Find where the given text appears and provide that cell's center as (X, Y) coordinate. 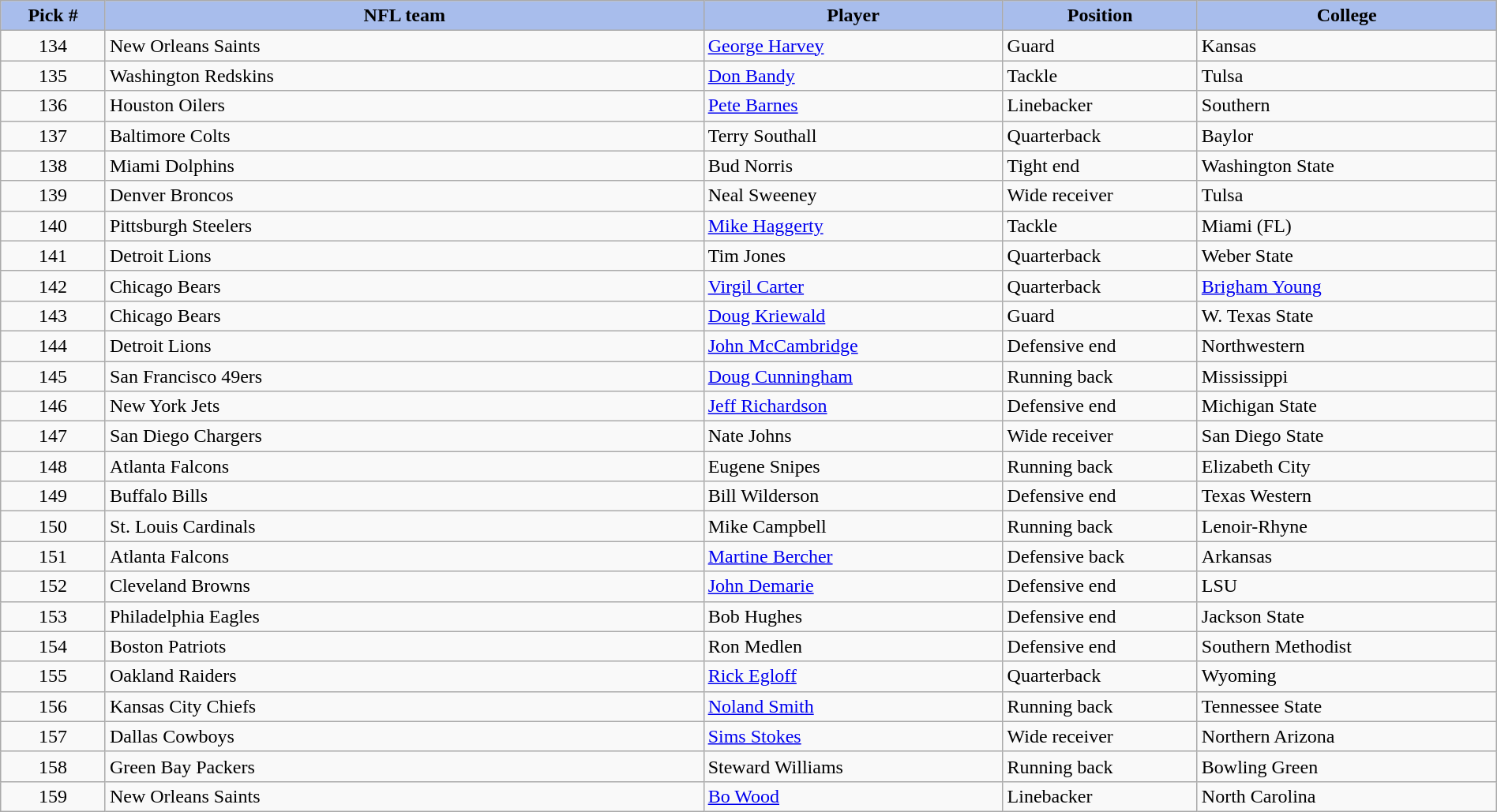
Noland Smith (853, 706)
134 (54, 46)
Position (1100, 16)
Sims Stokes (853, 736)
Tennessee State (1347, 706)
Arkansas (1347, 556)
John Demarie (853, 586)
152 (54, 586)
Rick Egloff (853, 676)
Jackson State (1347, 616)
Southern (1347, 106)
155 (54, 676)
148 (54, 466)
145 (54, 376)
Boston Patriots (404, 646)
Texas Western (1347, 496)
157 (54, 736)
Oakland Raiders (404, 676)
Bo Wood (853, 796)
Dallas Cowboys (404, 736)
Wyoming (1347, 676)
Doug Kriewald (853, 316)
138 (54, 166)
Virgil Carter (853, 286)
George Harvey (853, 46)
Steward Williams (853, 766)
156 (54, 706)
Northwestern (1347, 346)
Miami Dolphins (404, 166)
150 (54, 526)
San Diego Chargers (404, 436)
153 (54, 616)
Elizabeth City (1347, 466)
144 (54, 346)
Tight end (1100, 166)
Bud Norris (853, 166)
Pick # (54, 16)
143 (54, 316)
147 (54, 436)
Tim Jones (853, 256)
Ron Medlen (853, 646)
140 (54, 226)
139 (54, 196)
Defensive back (1100, 556)
New York Jets (404, 406)
Baltimore Colts (404, 136)
Pittsburgh Steelers (404, 226)
Mississippi (1347, 376)
San Diego State (1347, 436)
Miami (FL) (1347, 226)
Bowling Green (1347, 766)
154 (54, 646)
142 (54, 286)
Kansas (1347, 46)
W. Texas State (1347, 316)
NFL team (404, 16)
136 (54, 106)
San Francisco 49ers (404, 376)
Michigan State (1347, 406)
Bill Wilderson (853, 496)
Doug Cunningham (853, 376)
Jeff Richardson (853, 406)
Don Bandy (853, 76)
149 (54, 496)
Philadelphia Eagles (404, 616)
LSU (1347, 586)
College (1347, 16)
141 (54, 256)
Washington State (1347, 166)
Neal Sweeney (853, 196)
Houston Oilers (404, 106)
Player (853, 16)
Eugene Snipes (853, 466)
Mike Campbell (853, 526)
Pete Barnes (853, 106)
Southern Methodist (1347, 646)
Green Bay Packers (404, 766)
Northern Arizona (1347, 736)
Kansas City Chiefs (404, 706)
Cleveland Browns (404, 586)
North Carolina (1347, 796)
Nate Johns (853, 436)
Bob Hughes (853, 616)
Martine Bercher (853, 556)
Lenoir-Rhyne (1347, 526)
151 (54, 556)
Weber State (1347, 256)
St. Louis Cardinals (404, 526)
135 (54, 76)
146 (54, 406)
Brigham Young (1347, 286)
158 (54, 766)
Baylor (1347, 136)
John McCambridge (853, 346)
Denver Broncos (404, 196)
Terry Southall (853, 136)
159 (54, 796)
Buffalo Bills (404, 496)
Mike Haggerty (853, 226)
Washington Redskins (404, 76)
137 (54, 136)
